Locate the cell with the specified text and output its [x, y] center coordinate. 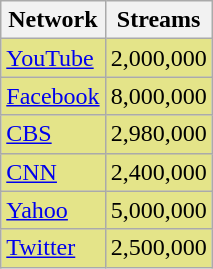
YouTube [53, 58]
Twitter [53, 248]
Facebook [53, 96]
Yahoo [53, 210]
CBS [53, 134]
Streams [158, 20]
2,980,000 [158, 134]
CNN [53, 172]
2,400,000 [158, 172]
Network [53, 20]
2,000,000 [158, 58]
2,500,000 [158, 248]
8,000,000 [158, 96]
5,000,000 [158, 210]
